Determine the (X, Y) coordinate at the center of the cell enclosing the given text.  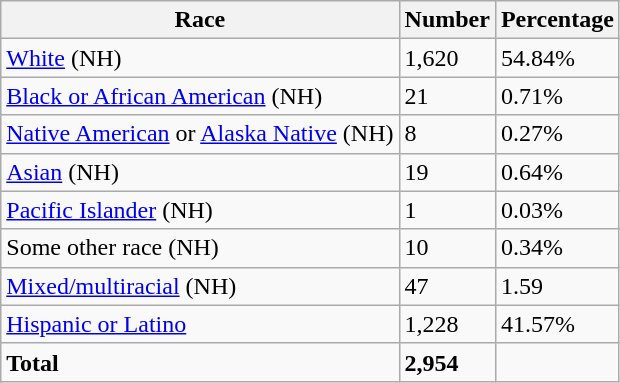
47 (447, 286)
White (NH) (200, 58)
Hispanic or Latino (200, 324)
2,954 (447, 362)
8 (447, 134)
21 (447, 96)
Pacific Islander (NH) (200, 210)
0.71% (557, 96)
Total (200, 362)
1 (447, 210)
Native American or Alaska Native (NH) (200, 134)
Some other race (NH) (200, 248)
Asian (NH) (200, 172)
0.64% (557, 172)
1.59 (557, 286)
19 (447, 172)
54.84% (557, 58)
0.34% (557, 248)
Mixed/multiracial (NH) (200, 286)
1,620 (447, 58)
1,228 (447, 324)
10 (447, 248)
41.57% (557, 324)
Black or African American (NH) (200, 96)
Race (200, 20)
0.27% (557, 134)
Number (447, 20)
0.03% (557, 210)
Percentage (557, 20)
